Capture the cell that displays the provided text and extract its [x, y] central coordinate. 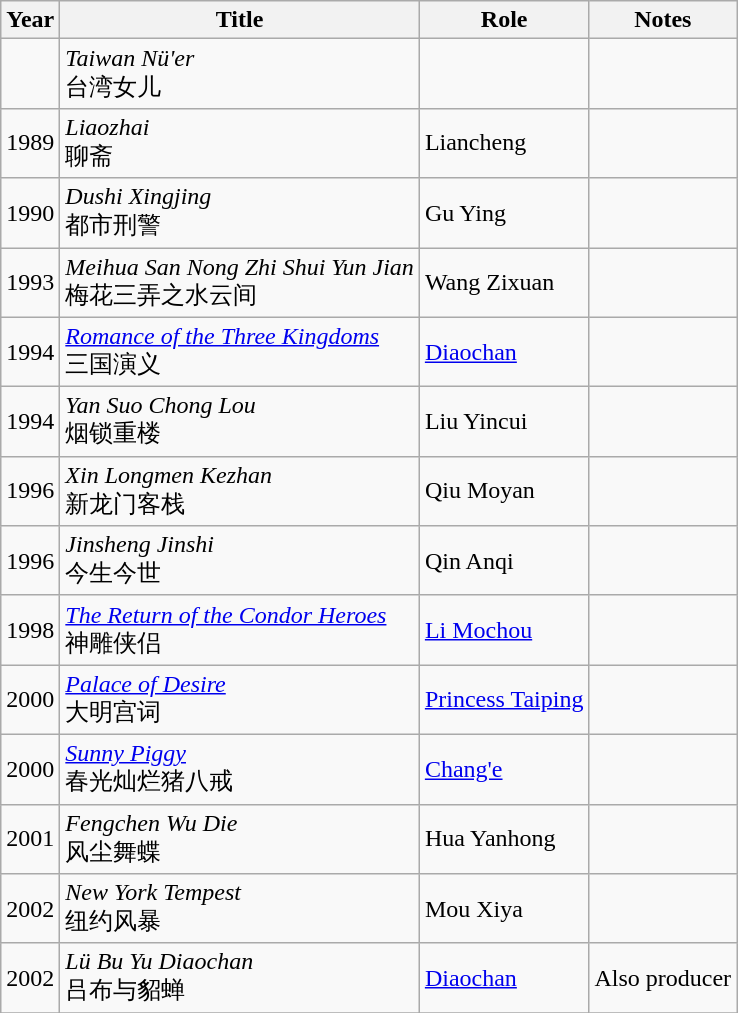
Chang'e [504, 769]
Year [30, 20]
Palace of Desire大明宫词 [240, 700]
The Return of the Condor Heroes神雕侠侣 [240, 630]
Fengchen Wu Die风尘舞蝶 [240, 839]
New York Tempest纽约风暴 [240, 909]
1998 [30, 630]
Role [504, 20]
Jinsheng Jinshi今生今世 [240, 561]
Xin Longmen Kezhan新龙门客栈 [240, 491]
Liu Yincui [504, 422]
Li Mochou [504, 630]
1993 [30, 283]
Liancheng [504, 143]
Romance of the Three Kingdoms三国演义 [240, 352]
1990 [30, 213]
Princess Taiping [504, 700]
Gu Ying [504, 213]
Liaozhai聊斋 [240, 143]
Mou Xiya [504, 909]
Sunny Piggy春光灿烂猪八戒 [240, 769]
Notes [663, 20]
Hua Yanhong [504, 839]
Meihua San Nong Zhi Shui Yun Jian梅花三弄之水云间 [240, 283]
Qiu Moyan [504, 491]
Lü Bu Yu Diaochan吕布与貂蝉 [240, 978]
2001 [30, 839]
Taiwan Nü'er台湾女儿 [240, 74]
Dushi Xingjing都市刑警 [240, 213]
Wang Zixuan [504, 283]
Yan Suo Chong Lou烟锁重楼 [240, 422]
Qin Anqi [504, 561]
1989 [30, 143]
Title [240, 20]
Also producer [663, 978]
